Extract the (X, Y) coordinate from the center of the cell holding the provided text.  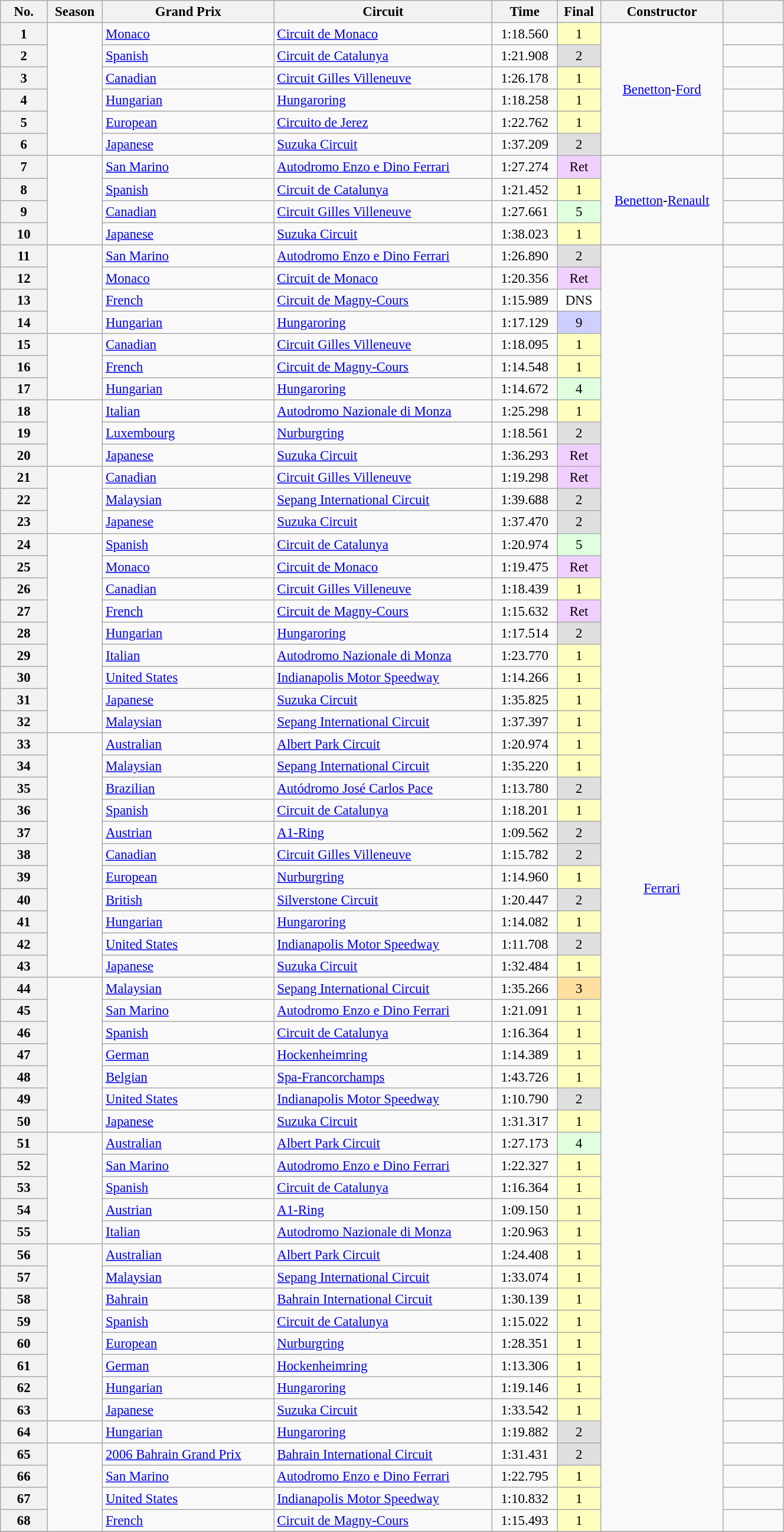
1:27.661 (525, 211)
1:23.770 (525, 655)
52 (24, 1166)
14 (24, 322)
1:24.408 (525, 1255)
31 (24, 700)
Time (525, 12)
Final (579, 12)
64 (24, 1432)
Autódromo José Carlos Pace (383, 789)
26 (24, 589)
1:35.220 (525, 766)
58 (24, 1299)
1:18.201 (525, 811)
DNS (579, 300)
60 (24, 1344)
1:20.447 (525, 900)
28 (24, 633)
30 (24, 678)
1:20.356 (525, 278)
24 (24, 544)
47 (24, 1055)
1:15.782 (525, 855)
44 (24, 988)
1:22.795 (525, 1477)
Luxembourg (188, 433)
45 (24, 1011)
1:14.266 (525, 678)
1:33.074 (525, 1277)
39 (24, 877)
8 (24, 190)
1:14.548 (525, 367)
Constructor (662, 12)
48 (24, 1077)
1:18.439 (525, 589)
Grand Prix (188, 12)
1:27.274 (525, 167)
1:13.780 (525, 789)
Ferrari (662, 888)
2006 Bahrain Grand Prix (188, 1455)
No. (24, 12)
1:14.389 (525, 1055)
68 (24, 1521)
19 (24, 433)
23 (24, 522)
1:18.560 (525, 34)
Belgian (188, 1077)
1:30.139 (525, 1299)
56 (24, 1255)
1:15.493 (525, 1521)
1:26.890 (525, 256)
1:17.514 (525, 633)
43 (24, 966)
25 (24, 567)
55 (24, 1233)
1:14.960 (525, 877)
1:10.832 (525, 1499)
67 (24, 1499)
36 (24, 811)
1:19.146 (525, 1388)
1:19.475 (525, 567)
49 (24, 1099)
Brazilian (188, 789)
32 (24, 722)
6 (24, 145)
13 (24, 300)
Silverstone Circuit (383, 900)
33 (24, 744)
50 (24, 1122)
1:11.708 (525, 944)
1:22.327 (525, 1166)
1:20.963 (525, 1233)
1:31.317 (525, 1122)
22 (24, 500)
1:15.022 (525, 1321)
1:35.825 (525, 700)
42 (24, 944)
1:33.542 (525, 1410)
1:38.023 (525, 234)
1:15.632 (525, 611)
46 (24, 1033)
1:18.258 (525, 100)
1:09.150 (525, 1210)
1:21.091 (525, 1011)
53 (24, 1188)
10 (24, 234)
1:09.562 (525, 833)
1:21.452 (525, 190)
61 (24, 1366)
12 (24, 278)
1:19.882 (525, 1432)
1:22.762 (525, 123)
1:39.688 (525, 500)
27 (24, 611)
65 (24, 1455)
7 (24, 167)
1:14.082 (525, 922)
Benetton-Renault (662, 200)
66 (24, 1477)
1:25.298 (525, 411)
1:28.351 (525, 1344)
1:21.908 (525, 56)
1:10.790 (525, 1099)
34 (24, 766)
40 (24, 900)
21 (24, 478)
59 (24, 1321)
1:26.178 (525, 79)
Spa-Francorchamps (383, 1077)
38 (24, 855)
Circuito de Jerez (383, 123)
54 (24, 1210)
Benetton-Ford (662, 90)
15 (24, 345)
63 (24, 1410)
1:27.173 (525, 1144)
16 (24, 367)
1:32.484 (525, 966)
1:19.298 (525, 478)
62 (24, 1388)
Circuit (383, 12)
37 (24, 833)
1:35.266 (525, 988)
1:31.431 (525, 1455)
Season (75, 12)
British (188, 900)
20 (24, 456)
29 (24, 655)
1:37.470 (525, 522)
1:17.129 (525, 322)
1:14.672 (525, 389)
17 (24, 389)
1:18.095 (525, 345)
57 (24, 1277)
41 (24, 922)
1:18.561 (525, 433)
1:43.726 (525, 1077)
1:15.989 (525, 300)
Bahrain (188, 1299)
11 (24, 256)
1:37.397 (525, 722)
18 (24, 411)
1:36.293 (525, 456)
35 (24, 789)
51 (24, 1144)
1:37.209 (525, 145)
1:13.306 (525, 1366)
